Extract the [x, y] coordinate from the center of the cell holding the provided text.  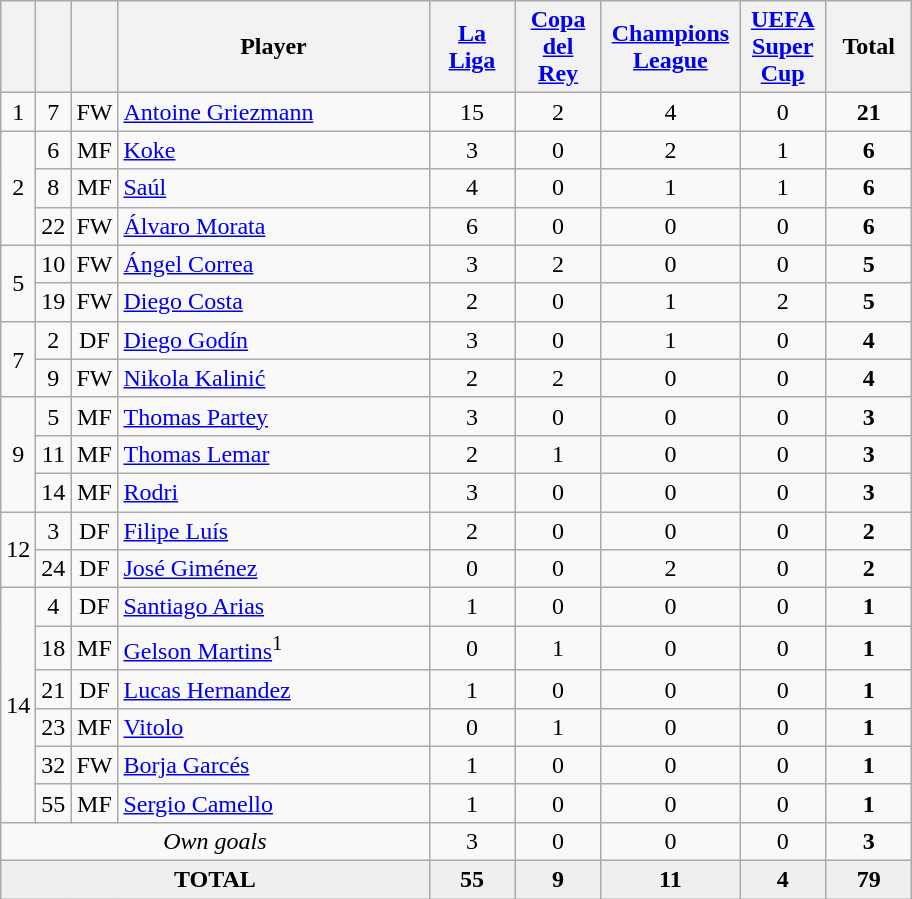
Filipe Luís [274, 531]
Santiago Arias [274, 607]
12 [18, 550]
Antoine Griezmann [274, 112]
Lucas Hernandez [274, 689]
TOTAL [215, 880]
Vitolo [274, 727]
Own goals [215, 841]
Total [869, 47]
32 [54, 765]
Rodri [274, 492]
Gelson Martins1 [274, 648]
22 [54, 226]
79 [869, 880]
Álvaro Morata [274, 226]
UEFA Super Cup [783, 47]
Thomas Partey [274, 416]
Saúl [274, 188]
15 [472, 112]
23 [54, 727]
Thomas Lemar [274, 454]
Player [274, 47]
Copa del Rey [558, 47]
Nikola Kalinić [274, 378]
24 [54, 569]
8 [54, 188]
Champions League [670, 47]
10 [54, 264]
Borja Garcés [274, 765]
José Giménez [274, 569]
Diego Godín [274, 340]
Koke [274, 150]
La Liga [472, 47]
Sergio Camello [274, 803]
18 [54, 648]
Diego Costa [274, 302]
Ángel Correa [274, 264]
19 [54, 302]
